Detect which cell encompasses the target text, then output its (X, Y) center coordinate. 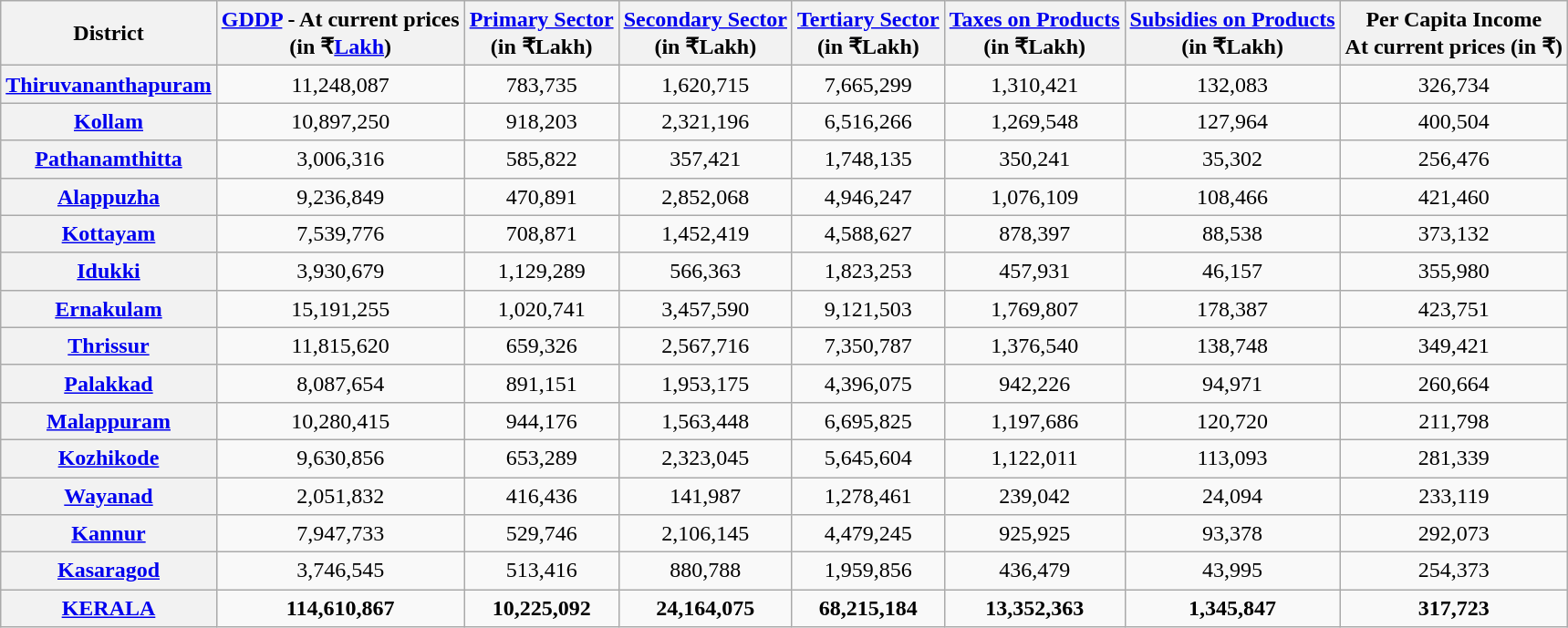
260,664 (1454, 383)
11,248,087 (340, 84)
1,122,011 (1034, 458)
355,980 (1454, 272)
11,815,620 (340, 346)
15,191,255 (340, 308)
114,610,867 (340, 609)
Subsidies on Products(in ₹Lakh) (1232, 33)
Primary Sector(in ₹Lakh) (542, 33)
Palakkad (109, 383)
178,387 (1232, 308)
Alappuzha (109, 197)
KERALA (109, 609)
2,323,045 (705, 458)
357,421 (705, 159)
Thiruvananthapuram (109, 84)
783,735 (542, 84)
1,620,715 (705, 84)
349,421 (1454, 346)
1,020,741 (542, 308)
421,460 (1454, 197)
239,042 (1034, 496)
350,241 (1034, 159)
108,466 (1232, 197)
Tertiary Sector(in ₹Lakh) (868, 33)
Ernakulam (109, 308)
457,931 (1034, 272)
4,479,245 (868, 534)
708,871 (542, 233)
6,695,825 (868, 421)
46,157 (1232, 272)
Thrissur (109, 346)
10,280,415 (340, 421)
256,476 (1454, 159)
659,326 (542, 346)
93,378 (1232, 534)
1,197,686 (1034, 421)
13,352,363 (1034, 609)
4,946,247 (868, 197)
3,746,545 (340, 571)
925,925 (1034, 534)
1,376,540 (1034, 346)
373,132 (1454, 233)
2,051,832 (340, 496)
6,516,266 (868, 122)
7,350,787 (868, 346)
891,151 (542, 383)
400,504 (1454, 122)
8,087,654 (340, 383)
1,278,461 (868, 496)
1,563,448 (705, 421)
942,226 (1034, 383)
317,723 (1454, 609)
10,225,092 (542, 609)
918,203 (542, 122)
2,852,068 (705, 197)
Kasaragod (109, 571)
7,947,733 (340, 534)
88,538 (1232, 233)
Pathanamthitta (109, 159)
Kollam (109, 122)
4,588,627 (868, 233)
2,321,196 (705, 122)
1,823,253 (868, 272)
944,176 (542, 421)
416,436 (542, 496)
513,416 (542, 571)
District (109, 33)
141,987 (705, 496)
1,959,856 (868, 571)
138,748 (1232, 346)
127,964 (1232, 122)
9,630,856 (340, 458)
1,345,847 (1232, 609)
1,769,807 (1034, 308)
Wayanad (109, 496)
1,953,175 (705, 383)
880,788 (705, 571)
1,452,419 (705, 233)
2,567,716 (705, 346)
423,751 (1454, 308)
292,073 (1454, 534)
Per Capita IncomeAt current prices (in ₹) (1454, 33)
113,093 (1232, 458)
1,129,289 (542, 272)
1,310,421 (1034, 84)
653,289 (542, 458)
1,076,109 (1034, 197)
24,164,075 (705, 609)
9,236,849 (340, 197)
470,891 (542, 197)
Kozhikode (109, 458)
10,897,250 (340, 122)
4,396,075 (868, 383)
Malappuram (109, 421)
436,479 (1034, 571)
GDDP - At current prices(in ₹Lakh) (340, 33)
3,930,679 (340, 272)
43,995 (1232, 571)
Idukki (109, 272)
Kannur (109, 534)
5,645,604 (868, 458)
281,339 (1454, 458)
68,215,184 (868, 609)
35,302 (1232, 159)
7,539,776 (340, 233)
24,094 (1232, 496)
3,006,316 (340, 159)
326,734 (1454, 84)
Taxes on Products(in ₹Lakh) (1034, 33)
211,798 (1454, 421)
3,457,590 (705, 308)
585,822 (542, 159)
254,373 (1454, 571)
Secondary Sector(in ₹Lakh) (705, 33)
9,121,503 (868, 308)
Kottayam (109, 233)
878,397 (1034, 233)
120,720 (1232, 421)
94,971 (1232, 383)
233,119 (1454, 496)
7,665,299 (868, 84)
1,748,135 (868, 159)
566,363 (705, 272)
1,269,548 (1034, 122)
529,746 (542, 534)
132,083 (1232, 84)
2,106,145 (705, 534)
